Provide the (X, Y) coordinate of the cell's center where the given text is located.  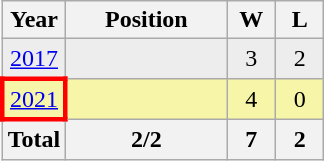
Year (34, 20)
4 (252, 98)
2/2 (146, 139)
Position (146, 20)
W (252, 20)
0 (300, 98)
2021 (34, 98)
L (300, 20)
2017 (34, 59)
7 (252, 139)
3 (252, 59)
Total (34, 139)
